Search for the cell housing the specified text and yield its (x, y) center coordinate. 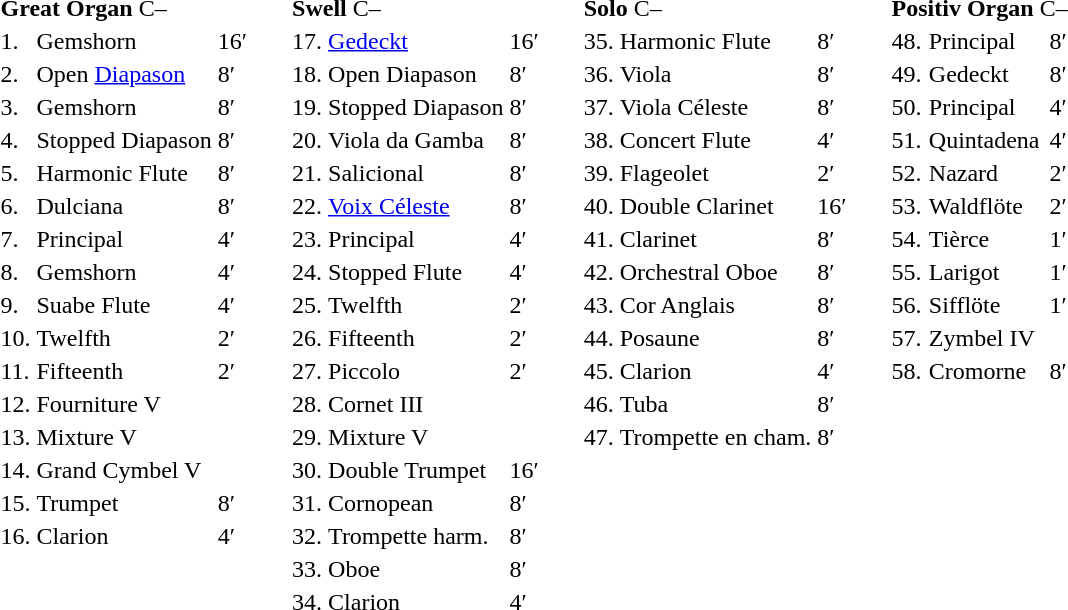
Grand Cymbel V (124, 470)
Cornet III (416, 404)
45. (598, 371)
29. (308, 437)
25. (308, 305)
18. (308, 74)
Trompette en cham. (716, 437)
Suabe Flute (124, 305)
32. (308, 536)
Trompette harm. (416, 536)
55. (907, 272)
44. (598, 338)
20. (308, 140)
Tièrce (986, 239)
40. (598, 206)
24. (308, 272)
53. (907, 206)
27. (308, 371)
Fourniture V (124, 404)
33. (308, 569)
57. (907, 338)
Tuba (716, 404)
Trumpet (124, 503)
Concert Flute (716, 140)
Piccolo (416, 371)
Salicional (416, 173)
41. (598, 239)
Zymbel IV (986, 338)
Cromorne (986, 371)
56. (907, 305)
31. (308, 503)
Quintadena (986, 140)
Voix Céleste (416, 206)
Sifflöte (986, 305)
Clarinet (716, 239)
Waldflöte (986, 206)
39. (598, 173)
Cornopean (416, 503)
37. (598, 107)
Posaune (716, 338)
Nazard (986, 173)
28. (308, 404)
Larigot (986, 272)
26. (308, 338)
43. (598, 305)
30. (308, 470)
54. (907, 239)
52. (907, 173)
Oboe (416, 569)
23. (308, 239)
Cor Anglais (716, 305)
47. (598, 437)
Viola (716, 74)
58. (907, 371)
19. (308, 107)
Flageolet (716, 173)
51. (907, 140)
46. (598, 404)
Viola da Gamba (416, 140)
50. (907, 107)
21. (308, 173)
38. (598, 140)
Orchestral Oboe (716, 272)
36. (598, 74)
22. (308, 206)
17. (308, 41)
48. (907, 41)
Double Clarinet (716, 206)
42. (598, 272)
Dulciana (124, 206)
Double Trumpet (416, 470)
49. (907, 74)
Viola Céleste (716, 107)
Stopped Flute (416, 272)
35. (598, 41)
